Identify which cell holds the provided text, then report its [X, Y] central coordinate. 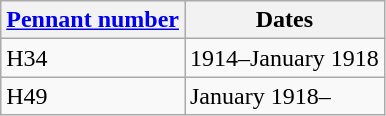
H49 [93, 96]
Pennant number [93, 20]
1914–January 1918 [284, 58]
H34 [93, 58]
January 1918– [284, 96]
Dates [284, 20]
